Determine the [X, Y] coordinate at the center of the cell enclosing the given text.  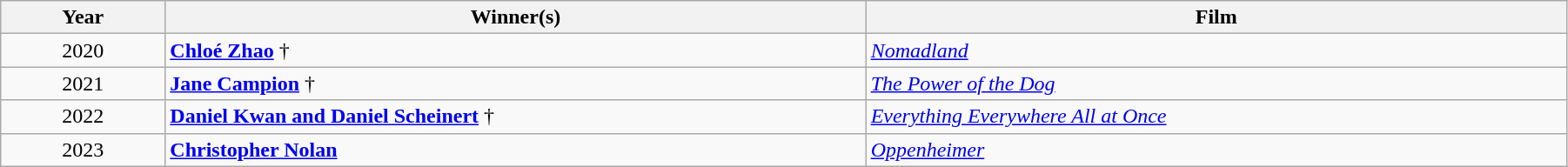
Christopher Nolan [515, 150]
2021 [84, 83]
Jane Campion † [515, 83]
Everything Everywhere All at Once [1216, 117]
2022 [84, 117]
Daniel Kwan and Daniel Scheinert † [515, 117]
The Power of the Dog [1216, 83]
2023 [84, 150]
2020 [84, 50]
Film [1216, 17]
Oppenheimer [1216, 150]
Chloé Zhao † [515, 50]
Year [84, 17]
Nomadland [1216, 50]
Winner(s) [515, 17]
